Determine the [X, Y] coordinate at the center of the cell enclosing the given text.  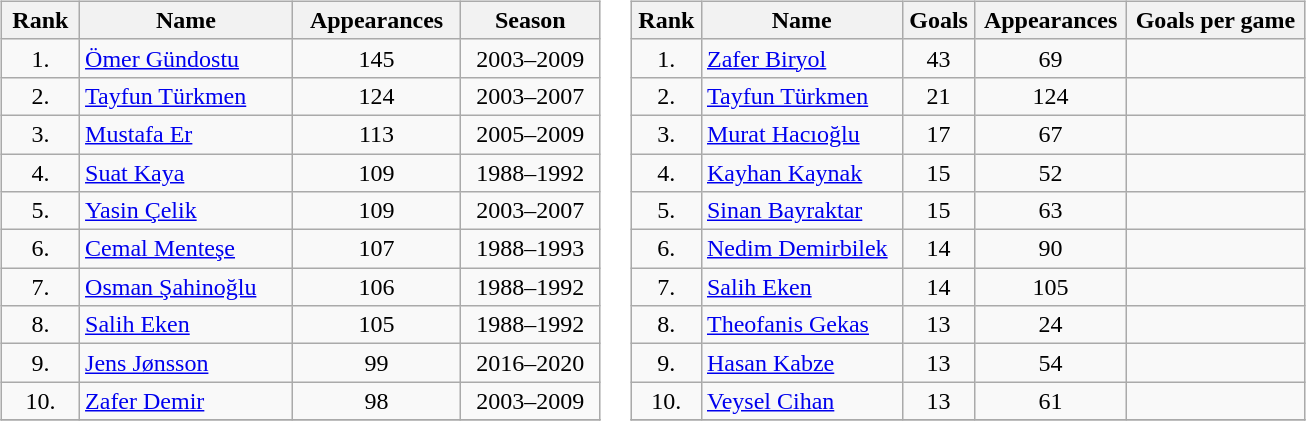
67 [1050, 134]
106 [376, 287]
145 [376, 58]
Yasin Çelik [186, 211]
Osman Şahinoğlu [186, 287]
Murat Hacıoğlu [802, 134]
17 [938, 134]
Ömer Gündostu [186, 58]
2016–2020 [530, 363]
99 [376, 363]
Zafer Biryol [802, 58]
1988–1993 [530, 249]
90 [1050, 249]
Mustafa Er [186, 134]
Cemal Menteşe [186, 249]
Nedim Demirbilek [802, 249]
21 [938, 96]
107 [376, 249]
Hasan Kabze [802, 363]
Suat Kaya [186, 173]
43 [938, 58]
98 [376, 401]
Season [530, 20]
Veysel Cihan [802, 401]
2005–2009 [530, 134]
24 [1050, 325]
69 [1050, 58]
Theofanis Gekas [802, 325]
Zafer Demir [186, 401]
61 [1050, 401]
Sinan Bayraktar [802, 211]
Jens Jønsson [186, 363]
54 [1050, 363]
Kayhan Kaynak [802, 173]
52 [1050, 173]
Goals per game [1216, 20]
63 [1050, 211]
Goals [938, 20]
113 [376, 134]
